Capture the cell that displays the provided text and extract its (X, Y) central coordinate. 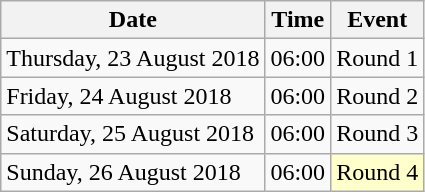
Round 3 (378, 134)
Date (133, 20)
Round 2 (378, 96)
Round 4 (378, 172)
Thursday, 23 August 2018 (133, 58)
Round 1 (378, 58)
Saturday, 25 August 2018 (133, 134)
Time (298, 20)
Event (378, 20)
Friday, 24 August 2018 (133, 96)
Sunday, 26 August 2018 (133, 172)
